Provide the (X, Y) coordinate of the cell's center where the given text is located.  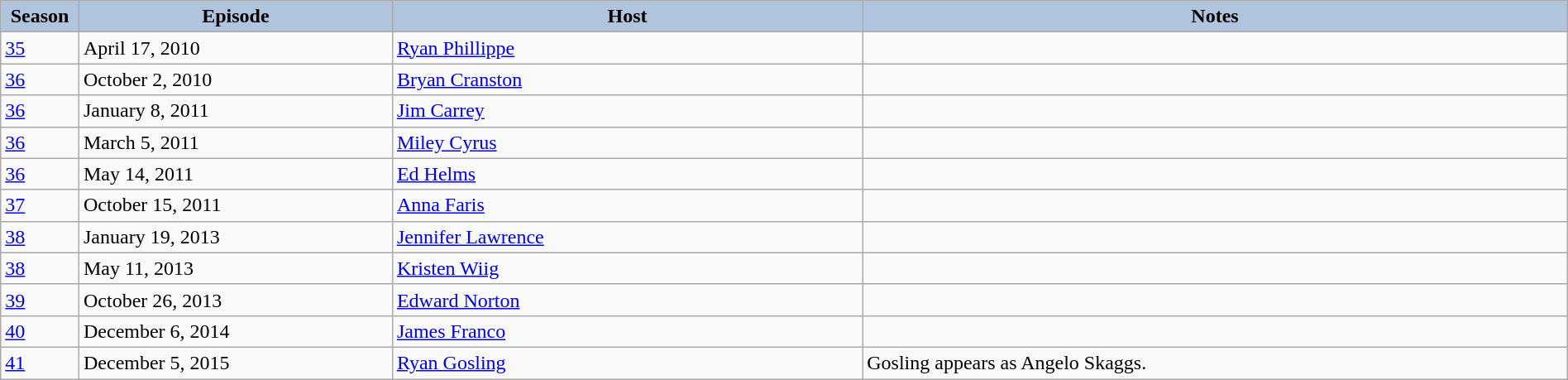
Host (627, 17)
Jennifer Lawrence (627, 237)
January 8, 2011 (235, 111)
March 5, 2011 (235, 142)
May 14, 2011 (235, 174)
December 6, 2014 (235, 331)
Kristen Wiig (627, 268)
Season (40, 17)
41 (40, 363)
Ed Helms (627, 174)
Episode (235, 17)
Jim Carrey (627, 111)
May 11, 2013 (235, 268)
October 15, 2011 (235, 205)
Notes (1216, 17)
James Franco (627, 331)
Bryan Cranston (627, 79)
Miley Cyrus (627, 142)
October 26, 2013 (235, 300)
December 5, 2015 (235, 363)
January 19, 2013 (235, 237)
Edward Norton (627, 300)
37 (40, 205)
October 2, 2010 (235, 79)
Gosling appears as Angelo Skaggs. (1216, 363)
39 (40, 300)
Ryan Phillippe (627, 48)
Anna Faris (627, 205)
Ryan Gosling (627, 363)
40 (40, 331)
35 (40, 48)
April 17, 2010 (235, 48)
